From the cell containing the given text, extract its center point as [x, y] coordinate. 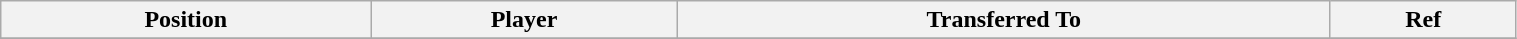
Position [186, 20]
Player [524, 20]
Transferred To [1004, 20]
Ref [1423, 20]
